Determine the (X, Y) coordinate at the center of the cell enclosing the given text.  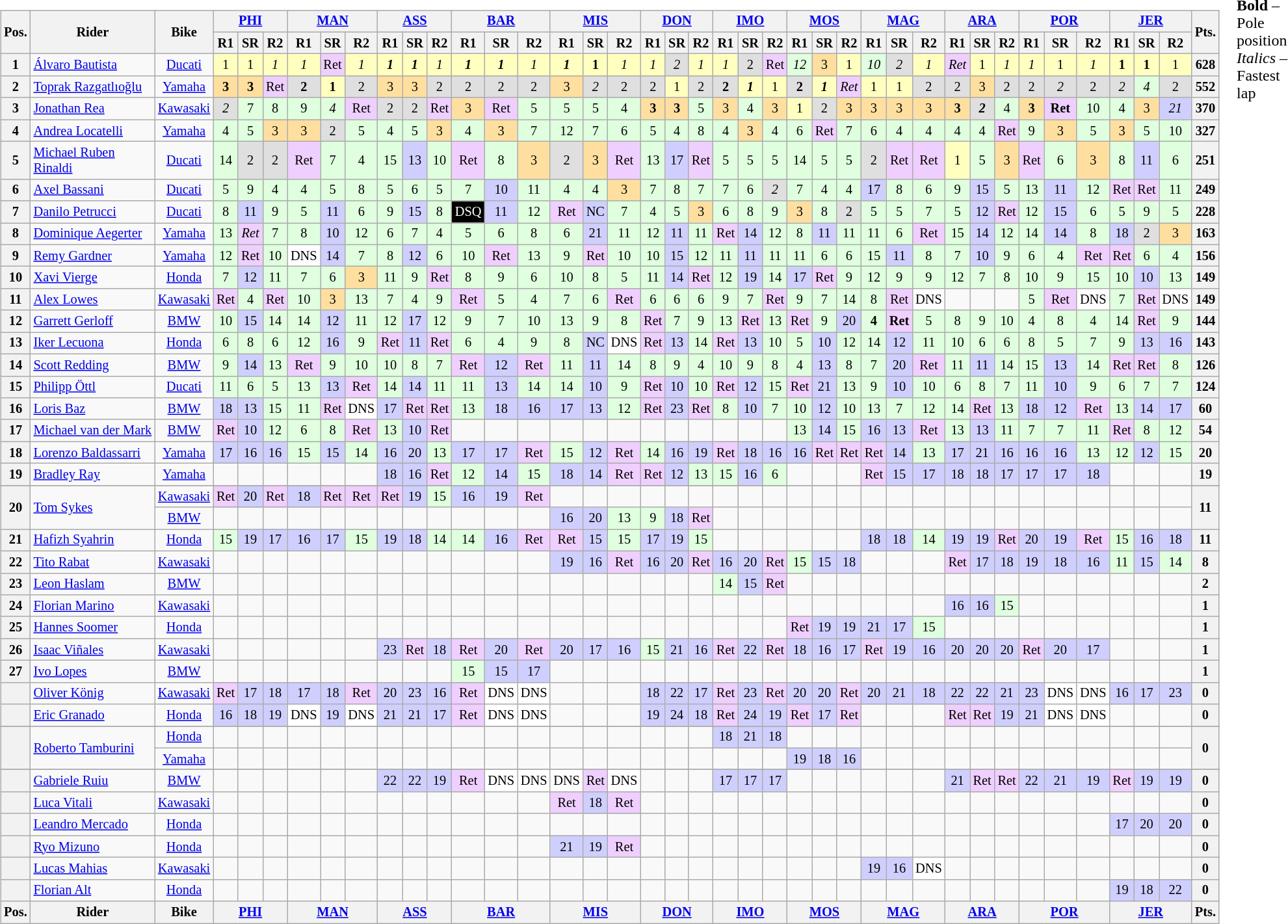
Michael van der Mark (92, 430)
Remy Gardner (92, 256)
27 (16, 672)
Alex Lowes (92, 300)
DSQ (468, 212)
Ivo Lopes (92, 672)
552 (1205, 87)
Iker Lecuona (92, 343)
163 (1205, 234)
Dominique Aegerter (92, 234)
144 (1205, 321)
249 (1205, 190)
628 (1205, 65)
26 (16, 650)
60 (1205, 409)
Axel Bassani (92, 190)
124 (1205, 387)
Tito Rabat (92, 562)
Álvaro Bautista (92, 65)
251 (1205, 161)
Eric Granado (92, 715)
156 (1205, 256)
25 (16, 627)
Roberto Tamburini (92, 748)
Garrett Gerloff (92, 321)
Florian Alt (92, 890)
327 (1205, 131)
Ryo Mizuno (92, 847)
Bradley Ray (92, 475)
370 (1205, 109)
Hafizh Syahrin (92, 540)
Xavi Vierge (92, 278)
Florian Marino (92, 606)
Michael Ruben Rinaldi (92, 161)
Luca Vitali (92, 803)
126 (1205, 365)
Isaac Viñales (92, 650)
Philipp Öttl (92, 387)
Oliver König (92, 693)
Andrea Locatelli (92, 131)
Danilo Petrucci (92, 212)
Lorenzo Baldassarri (92, 453)
Jonathan Rea (92, 109)
Gabriele Ruiu (92, 781)
Scott Redding (92, 365)
Lucas Mahias (92, 869)
143 (1205, 343)
54 (1205, 430)
Leon Haslam (92, 584)
Leandro Mercado (92, 825)
Loris Baz (92, 409)
Hannes Soomer (92, 627)
Tom Sykes (92, 507)
228 (1205, 212)
Toprak Razgatlıoğlu (92, 87)
